Scan for the cell matching the given text and deliver its (X, Y) coordinate at center. 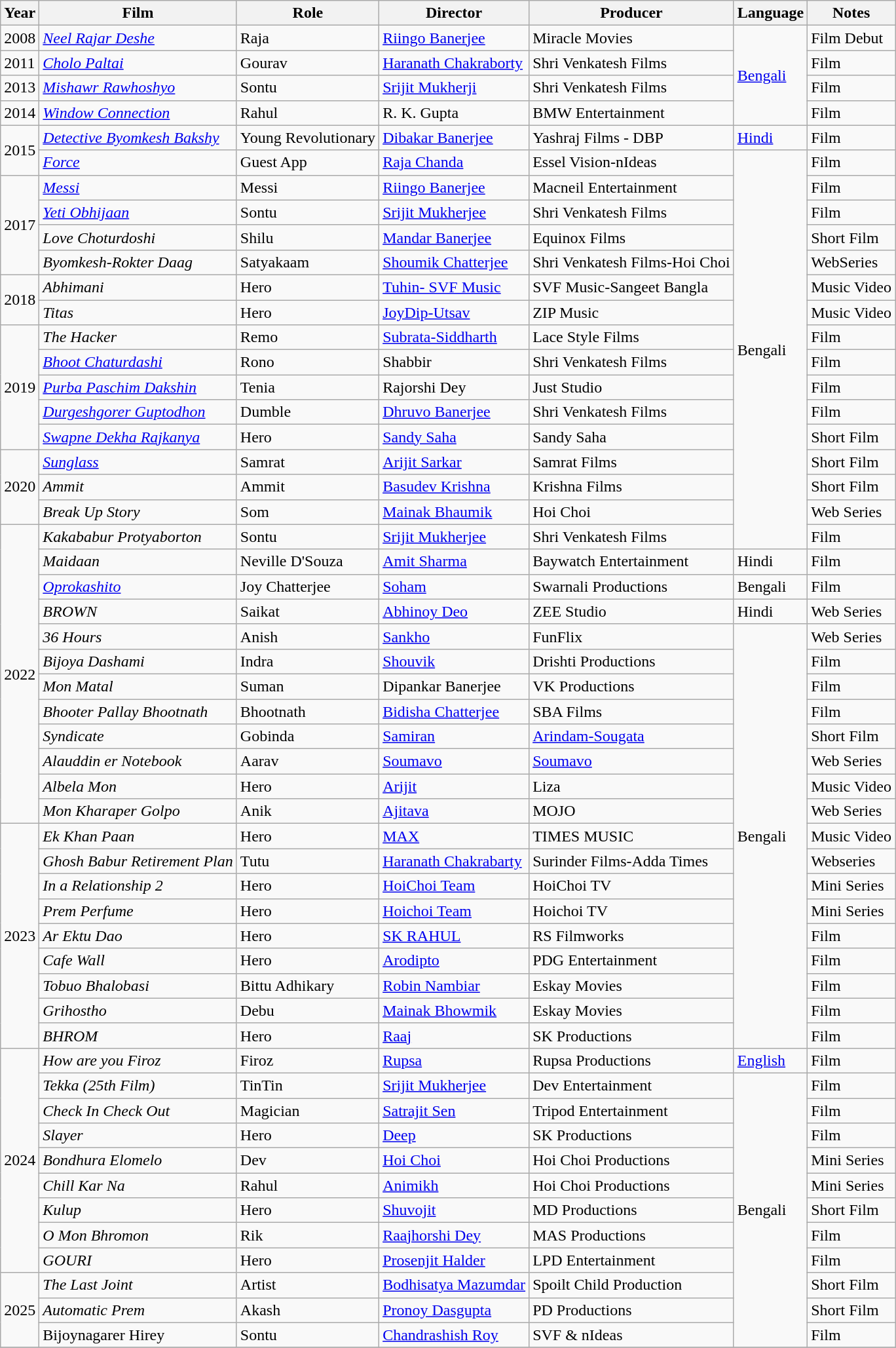
Tobuo Bhalobasi (138, 986)
Automatic Prem (138, 1310)
Neville D'Souza (308, 562)
Som (308, 512)
2011 (20, 63)
Rajorshi Dey (455, 387)
O Mon Bhromon (138, 1235)
2018 (20, 299)
Webseries (851, 861)
Ek Khan Paan (138, 836)
Prem Perfume (138, 911)
Arodipto (455, 961)
Mon Matal (138, 686)
Drishti Productions (631, 661)
ZIP Music (631, 313)
MAX (455, 836)
Film Debut (851, 38)
Abhinoy Deo (455, 611)
Lace Style Films (631, 337)
Titas (138, 313)
Maidaan (138, 562)
Durgeshgorer Guptodhon (138, 412)
Equinox Films (631, 237)
Arijit (455, 786)
Bhootnath (308, 711)
Window Connection (138, 113)
Bidisha Chatterjee (455, 711)
Prosenjit Halder (455, 1260)
Dev Entertainment (631, 1085)
Purba Paschim Dakshin (138, 387)
2025 (20, 1310)
Samrat (308, 462)
FunFlix (631, 636)
Tutu (308, 861)
Debu (308, 1011)
Akash (308, 1310)
Guest App (308, 163)
Anish (308, 636)
Saikat (308, 611)
Yeti Obhijaan (138, 212)
Sunglass (138, 462)
Language (770, 13)
2024 (20, 1160)
36 Hours (138, 636)
Satrajit Sen (455, 1111)
GOURI (138, 1260)
Director (455, 13)
Spoilt Child Production (631, 1285)
Shuvojit (455, 1210)
Soham (455, 587)
Sankho (455, 636)
Suman (308, 686)
Miracle Movies (631, 38)
Surinder Films-Adda Times (631, 861)
Essel Vision-nIdeas (631, 163)
SK RAHUL (455, 936)
Alauddin er Notebook (138, 761)
Raaj (455, 1035)
Rupsa Productions (631, 1060)
Arijit Sarkar (455, 462)
Role (308, 13)
R. K. Gupta (455, 113)
Tripod Entertainment (631, 1111)
Dipankar Banerjee (455, 686)
Samiran (455, 737)
Tekka (25th Film) (138, 1085)
Rono (308, 362)
Shoumik Chatterjee (455, 262)
Swapne Dekha Rajkanya (138, 437)
Force (138, 163)
Animikh (455, 1185)
Dibakar Banerjee (455, 138)
Rupsa (455, 1060)
Haranath Chakrabarty (455, 861)
The Hacker (138, 337)
Satyakaam (308, 262)
Kulup (138, 1210)
2017 (20, 225)
JoyDip-Utsav (455, 313)
Grihostho (138, 1011)
Liza (631, 786)
Shouvik (455, 661)
Neel Rajar Deshe (138, 38)
HoiChoi Team (455, 886)
Love Choturdoshi (138, 237)
Break Up Story (138, 512)
Check In Check Out (138, 1111)
Ajitava (455, 811)
Gourav (308, 63)
Albela Mon (138, 786)
Bijoya Dashami (138, 661)
Just Studio (631, 387)
HoiChoi TV (631, 886)
English (770, 1060)
Srijit Mukherji (455, 88)
Shri Venkatesh Films-Hoi Choi (631, 262)
Year (20, 13)
BROWN (138, 611)
Shabbir (455, 362)
Pronoy Dasgupta (455, 1310)
Mainak Bhaumik (455, 512)
2013 (20, 88)
MD Productions (631, 1210)
Firoz (308, 1060)
Kakababur Protyaborton (138, 537)
Ar Ektu Dao (138, 936)
TIMES MUSIC (631, 836)
Deep (455, 1136)
ZEE Studio (631, 611)
Yashraj Films - DBP (631, 138)
PDG Entertainment (631, 961)
Basudev Krishna (455, 487)
Bodhisatya Mazumdar (455, 1285)
PD Productions (631, 1310)
Raajhorshi Dey (455, 1235)
Syndicate (138, 737)
Ghosh Babur Retirement Plan (138, 861)
Gobinda (308, 737)
LPD Entertainment (631, 1260)
Producer (631, 13)
Raja (308, 38)
Detective Byomkesh Bakshy (138, 138)
Mainak Bhowmik (455, 1011)
Remo (308, 337)
Magician (308, 1111)
2023 (20, 936)
How are you Firoz (138, 1060)
Chill Kar Na (138, 1185)
Abhimani (138, 287)
Joy Chatterjee (308, 587)
WebSeries (851, 262)
Oprokashito (138, 587)
Slayer (138, 1136)
Dev (308, 1161)
Bittu Adhikary (308, 986)
Haranath Chakraborty (455, 63)
The Last Joint (138, 1285)
Dumble (308, 412)
TinTin (308, 1085)
Bhoot Chaturdashi (138, 362)
Robin Nambiar (455, 986)
Hoichoi Team (455, 911)
Bondhura Elomelo (138, 1161)
Mandar Banerjee (455, 237)
2020 (20, 487)
MAS Productions (631, 1235)
2014 (20, 113)
Rik (308, 1235)
Amit Sharma (455, 562)
BMW Entertainment (631, 113)
RS Filmworks (631, 936)
Byomkesh-Rokter Daag (138, 262)
Raja Chanda (455, 163)
Subrata-Siddharth (455, 337)
BHROM (138, 1035)
Cholo Paltai (138, 63)
Chandrashish Roy (455, 1335)
Notes (851, 13)
In a Relationship 2 (138, 886)
Young Revolutionary (308, 138)
MOJO (631, 811)
2022 (20, 674)
VK Productions (631, 686)
SVF & nIdeas (631, 1335)
Dhruvo Banerjee (455, 412)
Samrat Films (631, 462)
Krishna Films (631, 487)
2019 (20, 387)
Arindam-Sougata (631, 737)
Mishawr Rawhoshyo (138, 88)
Bijoynagarer Hirey (138, 1335)
Indra (308, 661)
Shilu (308, 237)
Tenia (308, 387)
Artist (308, 1285)
Macneil Entertainment (631, 187)
Bhooter Pallay Bhootnath (138, 711)
Mon Kharaper Golpo (138, 811)
Cafe Wall (138, 961)
Swarnali Productions (631, 587)
Baywatch Entertainment (631, 562)
Anik (308, 811)
2015 (20, 150)
SBA Films (631, 711)
SVF Music-Sangeet Bangla (631, 287)
Hoichoi TV (631, 911)
Aarav (308, 761)
2008 (20, 38)
Tuhin- SVF Music (455, 287)
